Return [X, Y] of the center of cell containing provided text 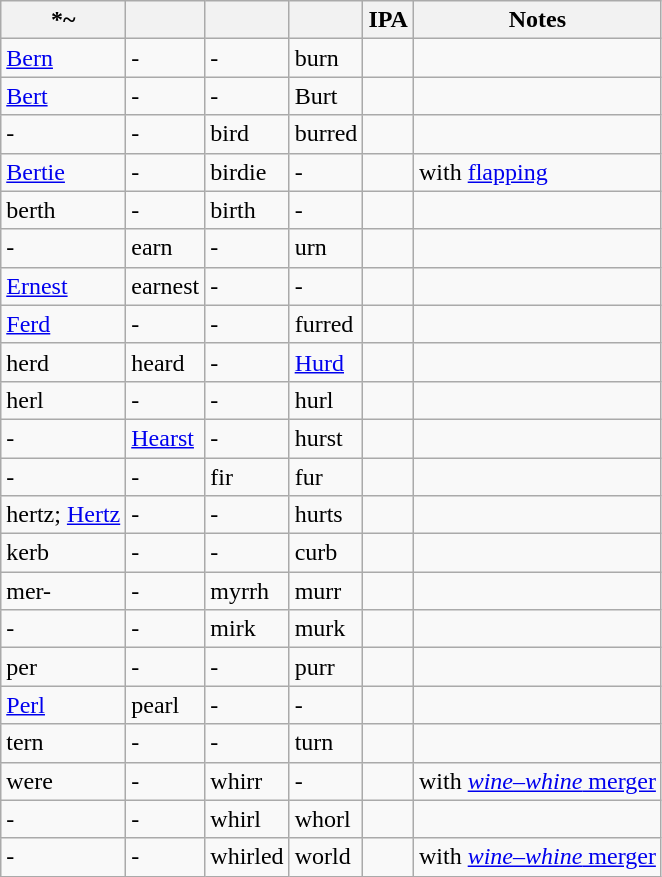
birdie [247, 172]
earnest [166, 286]
mer- [64, 591]
Bertie [64, 172]
purr [326, 667]
Ernest [64, 286]
myrrh [247, 591]
berth [64, 210]
herl [64, 400]
Ferd [64, 324]
birth [247, 210]
turn [326, 743]
hurts [326, 515]
whirled [247, 857]
fir [247, 477]
Notes [537, 20]
urn [326, 248]
murr [326, 591]
hertz; Hertz [64, 515]
furred [326, 324]
Hearst [166, 438]
hurl [326, 400]
IPA [388, 20]
earn [166, 248]
pearl [166, 705]
heard [166, 362]
per [64, 667]
burred [326, 134]
Burt [326, 96]
bird [247, 134]
whorl [326, 819]
curb [326, 553]
with flapping [537, 172]
mirk [247, 629]
whirl [247, 819]
fur [326, 477]
were [64, 781]
Bern [64, 58]
herd [64, 362]
*~ [64, 20]
murk [326, 629]
Perl [64, 705]
Bert [64, 96]
kerb [64, 553]
tern [64, 743]
world [326, 857]
burn [326, 58]
Hurd [326, 362]
hurst [326, 438]
whirr [247, 781]
